Locate the cell with the specified text and output its [X, Y] center coordinate. 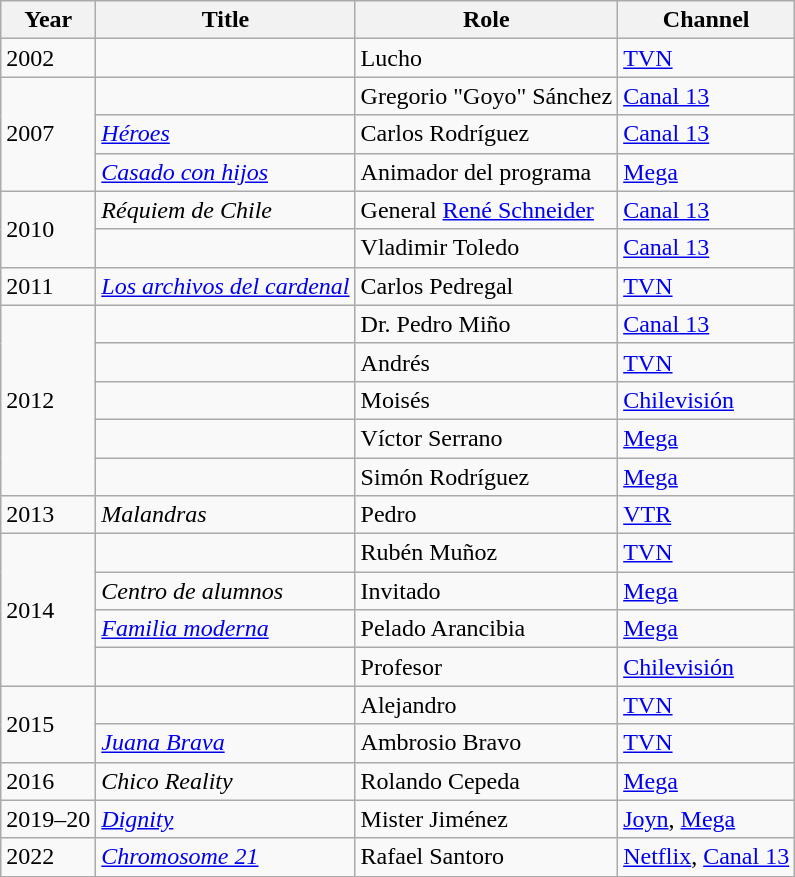
2011 [48, 286]
2019–20 [48, 819]
Ambrosio Bravo [486, 743]
Carlos Rodríguez [486, 134]
Pelado Arancibia [486, 629]
Héroes [226, 134]
Alejandro [486, 705]
2016 [48, 781]
General René Schneider [486, 210]
Juana Brava [226, 743]
Chromosome 21 [226, 857]
Channel [706, 20]
Simón Rodríguez [486, 477]
Rolando Cepeda [486, 781]
2013 [48, 515]
Netflix, Canal 13 [706, 857]
Familia moderna [226, 629]
Moisés [486, 400]
Title [226, 20]
Chico Reality [226, 781]
Profesor [486, 667]
Dr. Pedro Miño [486, 324]
Invitado [486, 591]
Rubén Muñoz [486, 553]
Year [48, 20]
Dignity [226, 819]
Joyn, Mega [706, 819]
Casado con hijos [226, 172]
Gregorio "Goyo" Sánchez [486, 96]
2012 [48, 400]
Centro de alumnos [226, 591]
Andrés [486, 362]
Los archivos del cardenal [226, 286]
Animador del programa [486, 172]
Carlos Pedregal [486, 286]
2010 [48, 229]
Víctor Serrano [486, 438]
2002 [48, 58]
2015 [48, 724]
2007 [48, 134]
Réquiem de Chile [226, 210]
Role [486, 20]
VTR [706, 515]
Pedro [486, 515]
Rafael Santoro [486, 857]
Mister Jiménez [486, 819]
Vladimir Toledo [486, 248]
2022 [48, 857]
Lucho [486, 58]
Malandras [226, 515]
2014 [48, 610]
